For the text-containing cell, return its midpoint in [X, Y] coordinate format. 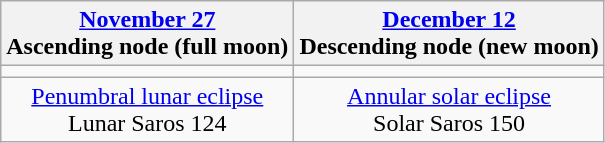
November 27Ascending node (full moon) [148, 34]
Penumbral lunar eclipseLunar Saros 124 [148, 110]
December 12Descending node (new moon) [449, 34]
Annular solar eclipseSolar Saros 150 [449, 110]
